Identify which cell holds the provided text, then report its [X, Y] central coordinate. 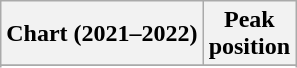
Chart (2021–2022) [102, 34]
Peakposition [249, 34]
